Extract the [x, y] coordinate from the center of the cell holding the provided text.  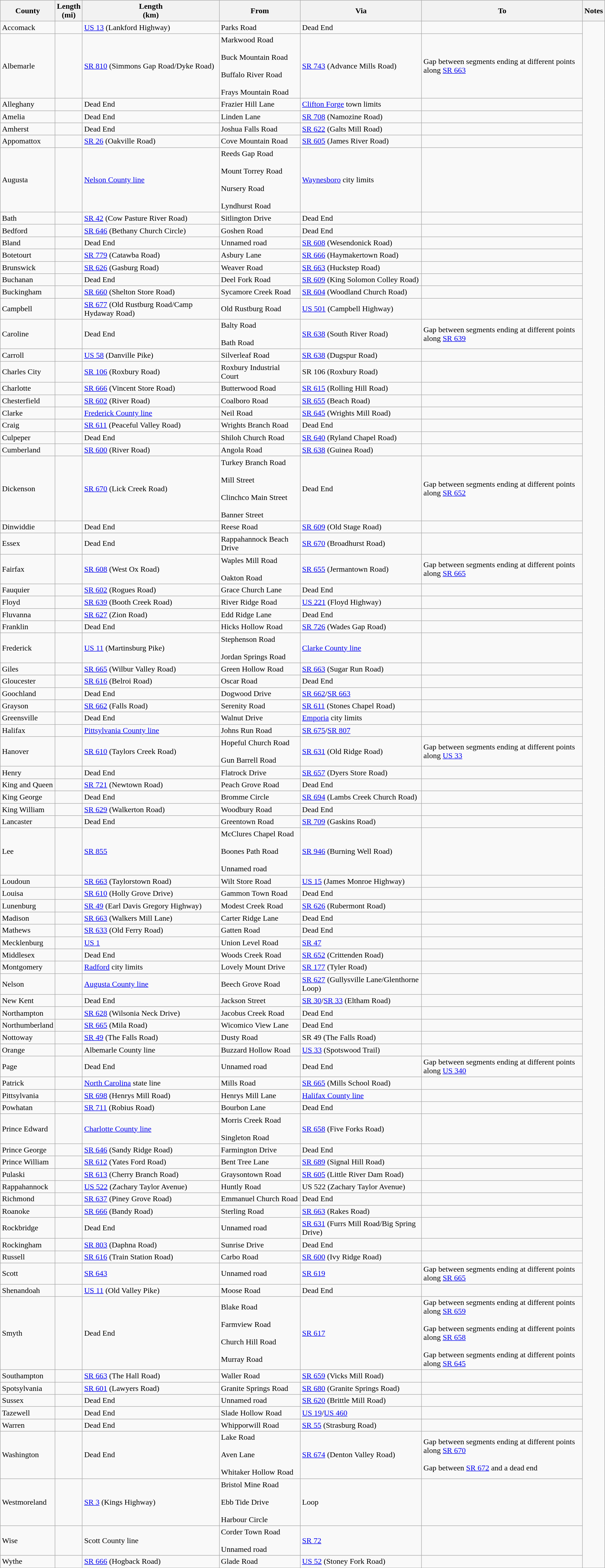
SR 610 (Taylors Creek Road) [151, 751]
Roanoke [28, 1211]
US 58 (Danville Pike) [151, 355]
Whipporwill Road [260, 1425]
Corder Town RoadUnnamed road [260, 1541]
SR 602 (Rogues Road) [151, 590]
Charlotte County line [151, 1129]
Gap between segments ending at different points along US 33 [502, 751]
Length(km) [151, 11]
Joshua Falls Road [260, 129]
SR 612 (Yates Ford Road) [151, 1162]
Appomattox [28, 141]
Mathews [28, 930]
Asbury Lane [260, 255]
SR 617 [361, 1333]
Turkey Branch RoadMill StreetClinchco Main StreetBanner Street [260, 488]
SR 655 (Jermantown Road) [361, 569]
SR 608 (West Ox Road) [151, 569]
SR 665 (Mila Road) [151, 1025]
SR 663 (Huckstep Road) [361, 267]
Hopeful Church RoadGun Barrell Road [260, 751]
Johns Run Road [260, 730]
Scott County line [151, 1541]
Essex [28, 544]
Angola Road [260, 450]
SR 26 (Oakville Road) [151, 141]
Prince William [28, 1162]
SR 49 (Earl Davis Gregory Highway) [151, 906]
Russell [28, 1257]
Waller Road [260, 1376]
SR 601 (Lawyers Road) [151, 1388]
SR 698 (Henrys Mill Road) [151, 1096]
Bent Tree Lane [260, 1162]
SR 946 (Burning Well Road) [361, 852]
Serenity Road [260, 706]
US 33 (Spotswood Trail) [361, 1050]
SR 666 (Vincent Store Road) [151, 388]
Page [28, 1066]
SR 611 (Peaceful Valley Road) [151, 425]
Scott [28, 1273]
Farmington Drive [260, 1150]
SR 620 (Brittle Mill Road) [361, 1401]
Chesterfield [28, 401]
Gap between segments ending at different points along SR 639 [502, 334]
King William [28, 810]
Middlesex [28, 955]
Bromme Circle [260, 797]
US 221 (Floyd Highway) [361, 602]
Green Hollow Road [260, 669]
US 11 (Old Valley Pike) [151, 1290]
Madison [28, 918]
Bland [28, 243]
Loop [361, 1502]
SR 610 (Holly Grove Drive) [151, 894]
Henrys Mill Lane [260, 1096]
SR 631 (Old Ridge Road) [361, 751]
Brunswick [28, 267]
SR 726 (Wades Gap Road) [361, 627]
Grace Church Lane [260, 590]
SR 616 (Train Station Road) [151, 1257]
Morris Creek RoadSingleton Road [260, 1129]
Clarke [28, 413]
SR 638 (Dugspur Road) [361, 355]
Culpeper [28, 438]
From [260, 11]
Woods Creek Road [260, 955]
Smyth [28, 1333]
Greensville [28, 718]
Lovely Mount Drive [260, 967]
Beech Grove Road [260, 984]
Bristol Mine RoadEbb Tide DriveHarbour Circle [260, 1502]
SR 622 (Galts Mill Road) [361, 129]
SR 47 [361, 943]
Cumberland [28, 450]
SR 709 (Gaskins Road) [361, 822]
SR 639 (Booth Creek Road) [151, 602]
Frederick County line [151, 413]
Orange [28, 1050]
Notes [594, 11]
Rappahannock Beach Drive [260, 544]
Peach Grove Road [260, 785]
Bedford [28, 230]
SR 663 (Sugar Run Road) [361, 669]
Shenandoah [28, 1290]
SR 663 (Walkers Mill Lane) [151, 918]
Greentown Road [260, 822]
Union Level Road [260, 943]
SR 663 (Taylorstown Road) [151, 881]
Montgomery [28, 967]
Fairfax [28, 569]
Sterling Road [260, 1211]
Parks Road [260, 27]
SR 605 (Little River Dam Road) [361, 1174]
SR 677 (Old Rustburg Road/Camp Hydaway Road) [151, 309]
Balty RoadBath Road [260, 334]
SR 619 [361, 1273]
Amelia [28, 117]
Goshen Road [260, 230]
Gap between segments ending at different points along SR 670Gap between SR 672 and a dead end [502, 1455]
US 501 (Campbell Highway) [361, 309]
Buchanan [28, 280]
Fluvanna [28, 615]
SR 694 (Lambs Creek Church Road) [361, 797]
Butterwood Road [260, 388]
Wrights Branch Road [260, 425]
Gloucester [28, 681]
SR 55 (Strasburg Road) [361, 1425]
Coalboro Road [260, 401]
New Kent [28, 1001]
SR 675/SR 807 [361, 730]
Northumberland [28, 1025]
Modest Creek Road [260, 906]
SR 616 (Belroi Road) [151, 681]
SR 659 (Vicks Mill Road) [361, 1376]
SR 666 (Bandy Road) [151, 1211]
SR 30/SR 33 (Eltham Road) [361, 1001]
Glade Road [260, 1562]
Length(mi) [69, 11]
US 15 (James Monroe Highway) [361, 881]
SR 626 (Rubermont Road) [361, 906]
Louisa [28, 894]
To [502, 11]
Linden Lane [260, 117]
SR 631 (Furrs Mill Road/Big Spring Drive) [361, 1228]
Dusty Road [260, 1037]
Dogwood Drive [260, 694]
Franklin [28, 627]
SR 810 (Simmons Gap Road/Dyke Road) [151, 66]
Sussex [28, 1401]
Wicomico View Lane [260, 1025]
Jacobus Creek Road [260, 1013]
SR 602 (River Road) [151, 401]
SR 689 (Signal Hill Road) [361, 1162]
US 52 (Stoney Fork Road) [361, 1562]
Woodbury Road [260, 810]
SR 655 (Beach Road) [361, 401]
SR 42 (Cow Pasture River Road) [151, 218]
Lunenburg [28, 906]
Hanover [28, 751]
SR 627 (Zion Road) [151, 615]
Gap between segments ending at different points along US 340 [502, 1066]
Markwood RoadBuck Mountain RoadBuffalo River RoadFrays Mountain Road [260, 66]
Clifton Forge town limits [361, 104]
SR 613 (Cherry Branch Road) [151, 1174]
SR 177 (Tyler Road) [361, 967]
SR 662 (Falls Road) [151, 706]
SR 605 (James River Road) [361, 141]
SR 670 (Lick Creek Road) [151, 488]
SR 743 (Advance Mills Road) [361, 66]
Botetourt [28, 255]
US 1 [151, 943]
SR 3 (Kings Highway) [151, 1502]
SR 646 (Bethany Church Circle) [151, 230]
SR 652 (Crittenden Road) [361, 955]
Reese Road [260, 527]
Oscar Road [260, 681]
Gap between segments ending at different points along SR 663 [502, 66]
Spotsylvania [28, 1388]
SR 666 (Haymakertown Road) [361, 255]
SR 609 (King Solomon Colley Road) [361, 280]
SR 646 (Sandy Ridge Road) [151, 1150]
Emporia city limits [361, 718]
Weaver Road [260, 267]
Grayson [28, 706]
Warren [28, 1425]
Northampton [28, 1013]
Frazier Hill Lane [260, 104]
SR 629 (Walkerton Road) [151, 810]
Moose Road [260, 1290]
Waynesboro city limits [361, 180]
Carroll [28, 355]
Neil Road [260, 413]
Roxbury Industrial Court [260, 372]
Powhatan [28, 1108]
Caroline [28, 334]
Pulaski [28, 1174]
Halifax County line [361, 1096]
Rappahannock [28, 1187]
Dickenson [28, 488]
Sycamore Creek Road [260, 292]
Pittsylvania County line [151, 730]
Augusta County line [151, 984]
Patrick [28, 1083]
Dinwiddie [28, 527]
Carter Ridge Lane [260, 918]
Graysontown Road [260, 1174]
SR 708 (Namozine Road) [361, 117]
Albemarle [28, 66]
Augusta [28, 180]
Mills Road [260, 1083]
SR 611 (Stones Chapel Road) [361, 706]
Charles City [28, 372]
SR 665 (Mills School Road) [361, 1083]
Loudoun [28, 881]
Richmond [28, 1199]
SR 680 (Granite Springs Road) [361, 1388]
SR 600 (Ivy Ridge Road) [361, 1257]
Granite Springs Road [260, 1388]
Giles [28, 669]
Huntly Road [260, 1187]
SR 674 (Denton Valley Road) [361, 1455]
Washington [28, 1455]
US 11 (Martinsburg Pike) [151, 648]
Gatten Road [260, 930]
Stephenson RoadJordan Springs Road [260, 648]
Goochland [28, 694]
SR 72 [361, 1541]
SR 609 (Old Stage Road) [361, 527]
US 19/US 460 [361, 1413]
Shiloh Church Road [260, 438]
Henry [28, 772]
King George [28, 797]
Prince Edward [28, 1129]
SR 657 (Dyers Store Road) [361, 772]
Gap between segments ending at different points along SR 652 [502, 488]
Sunrise Drive [260, 1245]
Cove Mountain Road [260, 141]
Jackson Street [260, 1001]
SR 608 (Wesendonick Road) [361, 243]
Westmoreland [28, 1502]
Old Rustburg Road [260, 309]
Bath [28, 218]
Radford city limits [151, 967]
Southampton [28, 1376]
SR 658 (Five Forks Road) [361, 1129]
Lake RoadAven LaneWhitaker Hollow Road [260, 1455]
SR 855 [151, 852]
SR 670 (Broadhurst Road) [361, 544]
Wythe [28, 1562]
Slade Hollow Road [260, 1413]
Emmanuel Church Road [260, 1199]
Buzzard Hollow Road [260, 1050]
River Ridge Road [260, 602]
McClures Chapel RoadBoones Path RoadUnnamed road [260, 852]
SR 711 (Robius Road) [151, 1108]
SR 803 (Daphna Road) [151, 1245]
Nelson [28, 984]
Lancaster [28, 822]
SR 665 (Wilbur Valley Road) [151, 669]
SR 779 (Catawba Road) [151, 255]
SR 645 (Wrights Mill Road) [361, 413]
Halifax [28, 730]
Rockbridge [28, 1228]
SR 633 (Old Ferry Road) [151, 930]
Amherst [28, 129]
Deel Fork Road [260, 280]
Prince George [28, 1150]
North Carolina state line [151, 1083]
Edd Ridge Lane [260, 615]
Reeds Gap RoadMount Torrey RoadNursery RoadLyndhurst Road [260, 180]
Gammon Town Road [260, 894]
Lee [28, 852]
Craig [28, 425]
Wise [28, 1541]
SR 660 (Shelton Store Road) [151, 292]
US 13 (Lankford Highway) [151, 27]
Albemarle County line [151, 1050]
Campbell [28, 309]
Sitlington Drive [260, 218]
SR 627 (Gullysville Lane/Glenthorne Loop) [361, 984]
SR 721 (Newtown Road) [151, 785]
SR 663 (The Hall Road) [151, 1376]
Walnut Drive [260, 718]
SR 662/SR 663 [361, 694]
SR 604 (Woodland Church Road) [361, 292]
Charlotte [28, 388]
Clarke County line [361, 648]
County [28, 11]
Flatrock Drive [260, 772]
SR 643 [151, 1273]
Floyd [28, 602]
Mecklenburg [28, 943]
Pittsylvania [28, 1096]
SR 638 (Guinea Road) [361, 450]
Bourbon Lane [260, 1108]
Buckingham [28, 292]
SR 663 (Rakes Road) [361, 1211]
Silverleaf Road [260, 355]
SR 626 (Gasburg Road) [151, 267]
Fauquier [28, 590]
Wilt Store Road [260, 881]
Tazewell [28, 1413]
SR 638 (South River Road) [361, 334]
Frederick [28, 648]
SR 637 (Piney Grove Road) [151, 1199]
SR 600 (River Road) [151, 450]
Carbo Road [260, 1257]
Nelson County line [151, 180]
SR 640 (Ryland Chapel Road) [361, 438]
Blake RoadFarmview RoadChurch Hill RoadMurray Road [260, 1333]
Alleghany [28, 104]
King and Queen [28, 785]
Waples Mill RoadOakton Road [260, 569]
Nottoway [28, 1037]
Rockingham [28, 1245]
Accomack [28, 27]
SR 615 (Rolling Hill Road) [361, 388]
SR 628 (Wilsonia Neck Drive) [151, 1013]
Hicks Hollow Road [260, 627]
Via [361, 11]
SR 666 (Hogback Road) [151, 1562]
